Return the [X, Y] coordinate for the center point of the cell that contains the specified text.  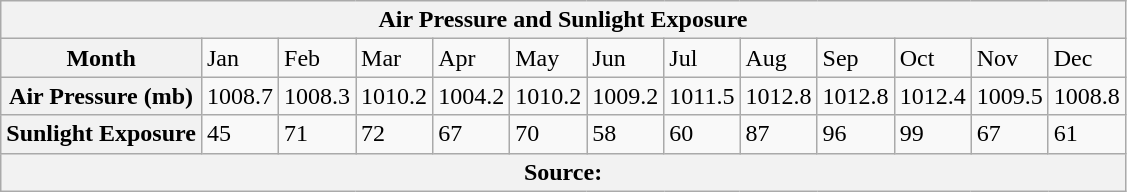
45 [240, 134]
1012.4 [932, 96]
1008.8 [1086, 96]
Jan [240, 58]
71 [318, 134]
1011.5 [702, 96]
61 [1086, 134]
1004.2 [472, 96]
72 [394, 134]
May [548, 58]
Month [102, 58]
70 [548, 134]
Feb [318, 58]
1009.2 [626, 96]
Oct [932, 58]
Mar [394, 58]
Air Pressure and Sunlight Exposure [564, 20]
1008.3 [318, 96]
Jun [626, 58]
1008.7 [240, 96]
Air Pressure (mb) [102, 96]
Dec [1086, 58]
96 [856, 134]
87 [778, 134]
Sep [856, 58]
Jul [702, 58]
Nov [1010, 58]
60 [702, 134]
Source: [564, 172]
1009.5 [1010, 96]
99 [932, 134]
Apr [472, 58]
58 [626, 134]
Aug [778, 58]
Sunlight Exposure [102, 134]
